Return [x, y] of the center of cell containing provided text 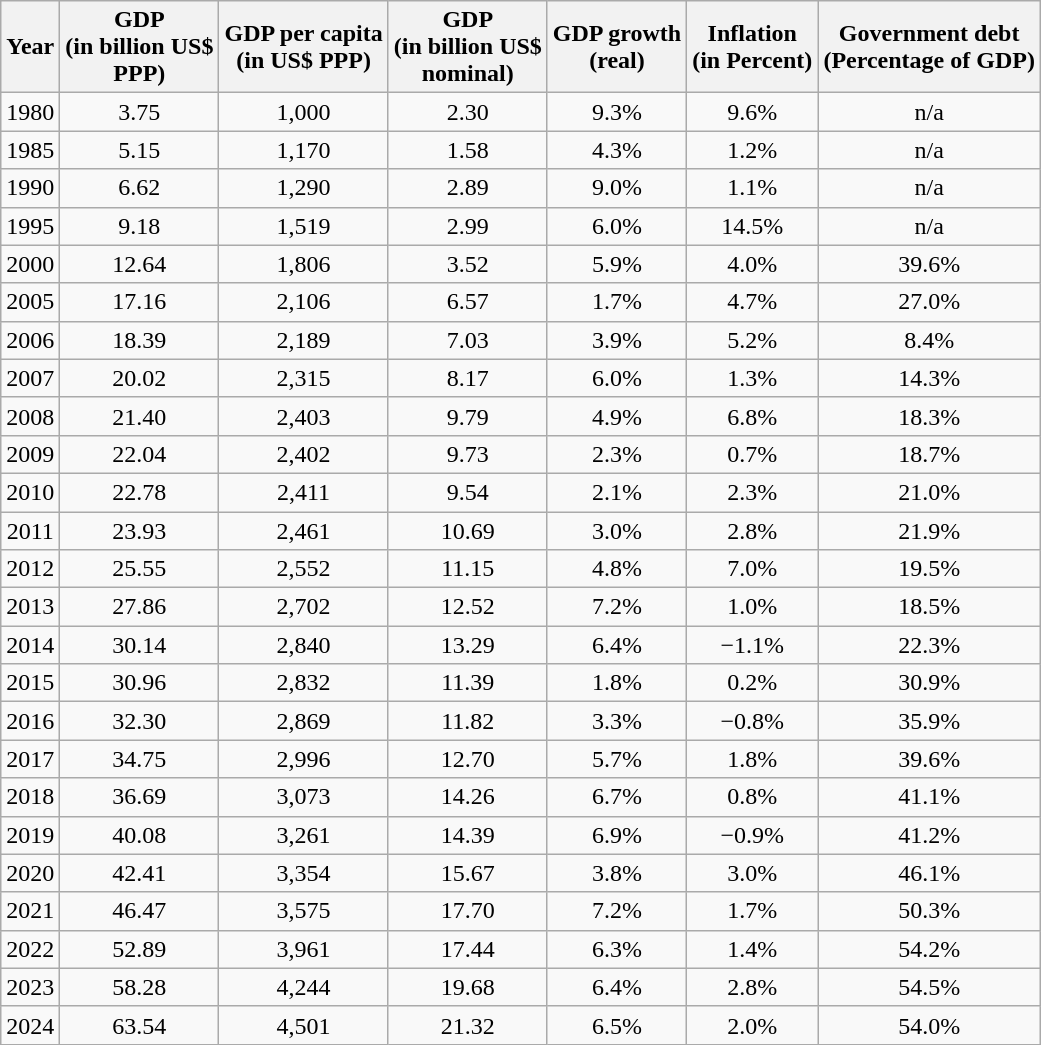
21.40 [140, 416]
2010 [30, 492]
2020 [30, 873]
GDP growth(real) [616, 47]
2013 [30, 607]
2,189 [304, 340]
23.93 [140, 531]
2009 [30, 454]
2,832 [304, 683]
4.8% [616, 569]
1.58 [468, 150]
9.3% [616, 112]
30.96 [140, 683]
1.1% [752, 188]
17.16 [140, 302]
1,170 [304, 150]
1.0% [752, 607]
50.3% [930, 911]
41.1% [930, 797]
18.5% [930, 607]
2008 [30, 416]
6.9% [616, 835]
1.3% [752, 378]
2.89 [468, 188]
22.04 [140, 454]
18.7% [930, 454]
4.0% [752, 264]
0.8% [752, 797]
GDP(in billion US$ nominal) [468, 47]
GDP per capita(in US$ PPP) [304, 47]
2000 [30, 264]
30.14 [140, 645]
Government debt(Percentage of GDP) [930, 47]
42.41 [140, 873]
5.7% [616, 759]
2024 [30, 1025]
5.9% [616, 264]
2011 [30, 531]
2019 [30, 835]
21.9% [930, 531]
27.86 [140, 607]
12.70 [468, 759]
21.32 [468, 1025]
10.69 [468, 531]
3.52 [468, 264]
32.30 [140, 721]
7.03 [468, 340]
GDP(in billion US$ PPP) [140, 47]
3,575 [304, 911]
3,961 [304, 949]
14.26 [468, 797]
5.15 [140, 150]
2,869 [304, 721]
11.39 [468, 683]
2017 [30, 759]
17.70 [468, 911]
6.8% [752, 416]
6.62 [140, 188]
22.3% [930, 645]
6.5% [616, 1025]
54.0% [930, 1025]
3.3% [616, 721]
9.18 [140, 226]
3.75 [140, 112]
9.6% [752, 112]
3.8% [616, 873]
6.57 [468, 302]
2,840 [304, 645]
0.2% [752, 683]
63.54 [140, 1025]
41.2% [930, 835]
46.47 [140, 911]
−0.9% [752, 835]
Inflation(in Percent) [752, 47]
18.39 [140, 340]
2016 [30, 721]
14.5% [752, 226]
1990 [30, 188]
2.1% [616, 492]
52.89 [140, 949]
2012 [30, 569]
2.0% [752, 1025]
2014 [30, 645]
18.3% [930, 416]
2,106 [304, 302]
54.2% [930, 949]
2,996 [304, 759]
2007 [30, 378]
25.55 [140, 569]
1985 [30, 150]
40.08 [140, 835]
4,244 [304, 987]
2021 [30, 911]
30.9% [930, 683]
14.39 [468, 835]
1,000 [304, 112]
2015 [30, 683]
1,290 [304, 188]
12.52 [468, 607]
9.79 [468, 416]
3.9% [616, 340]
1.4% [752, 949]
2,702 [304, 607]
20.02 [140, 378]
2023 [30, 987]
15.67 [468, 873]
2,552 [304, 569]
9.73 [468, 454]
3,261 [304, 835]
9.54 [468, 492]
13.29 [468, 645]
1995 [30, 226]
2,402 [304, 454]
2022 [30, 949]
4.3% [616, 150]
22.78 [140, 492]
34.75 [140, 759]
19.68 [468, 987]
Year [30, 47]
2005 [30, 302]
4.7% [752, 302]
2018 [30, 797]
27.0% [930, 302]
19.5% [930, 569]
2006 [30, 340]
12.64 [140, 264]
21.0% [930, 492]
8.17 [468, 378]
9.0% [616, 188]
58.28 [140, 987]
0.7% [752, 454]
−1.1% [752, 645]
36.69 [140, 797]
8.4% [930, 340]
3,354 [304, 873]
1.2% [752, 150]
1980 [30, 112]
3,073 [304, 797]
1,806 [304, 264]
14.3% [930, 378]
2.99 [468, 226]
2,411 [304, 492]
35.9% [930, 721]
7.0% [752, 569]
46.1% [930, 873]
11.15 [468, 569]
17.44 [468, 949]
6.3% [616, 949]
2,461 [304, 531]
2.30 [468, 112]
4,501 [304, 1025]
6.7% [616, 797]
2,403 [304, 416]
4.9% [616, 416]
11.82 [468, 721]
−0.8% [752, 721]
5.2% [752, 340]
54.5% [930, 987]
1,519 [304, 226]
2,315 [304, 378]
